Return (X, Y) of the center of cell containing provided text 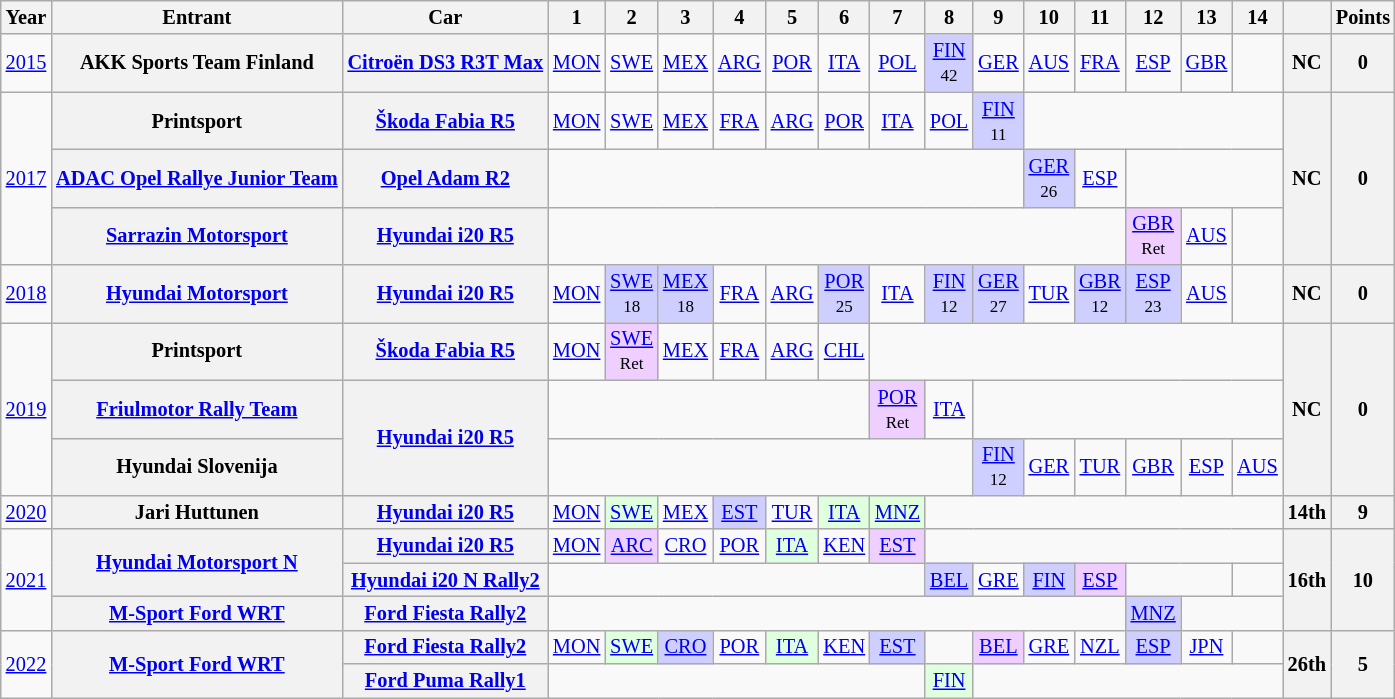
CHL (844, 351)
AKK Sports Team Finland (196, 63)
6 (844, 17)
7 (898, 17)
FIN42 (949, 63)
POR25 (844, 294)
SWE18 (632, 294)
Citroën DS3 R3T Max (446, 63)
3 (686, 17)
13 (1207, 17)
JPN (1207, 647)
Jari Huttunen (196, 512)
Friulmotor Rally Team (196, 409)
ESP23 (1154, 294)
ADAC Opel Rallye Junior Team (196, 178)
4 (740, 17)
2015 (26, 63)
11 (1100, 17)
Points (1363, 17)
Opel Adam R2 (446, 178)
GBRRet (1154, 236)
GER26 (1049, 178)
Year (26, 17)
FIN11 (998, 121)
SWERet (632, 351)
Hyundai Motorsport N (196, 562)
Hyundai Motorsport (196, 294)
Car (446, 17)
Sarrazin Motorsport (196, 236)
1 (576, 17)
2021 (26, 580)
NZL (1100, 647)
2018 (26, 294)
Hyundai Slovenija (196, 467)
Entrant (196, 17)
8 (949, 17)
2022 (26, 664)
GBR12 (1100, 294)
PORRet (898, 409)
2019 (26, 408)
2 (632, 17)
26th (1307, 664)
2017 (26, 178)
14th (1307, 512)
16th (1307, 580)
12 (1154, 17)
GER27 (998, 294)
Ford Puma Rally1 (446, 681)
14 (1257, 17)
MEX18 (686, 294)
Hyundai i20 N Rally2 (446, 580)
2020 (26, 512)
ARC (632, 546)
